Pinpoint the cell where the given text exists, returning its (X, Y) midpoint coordinate. 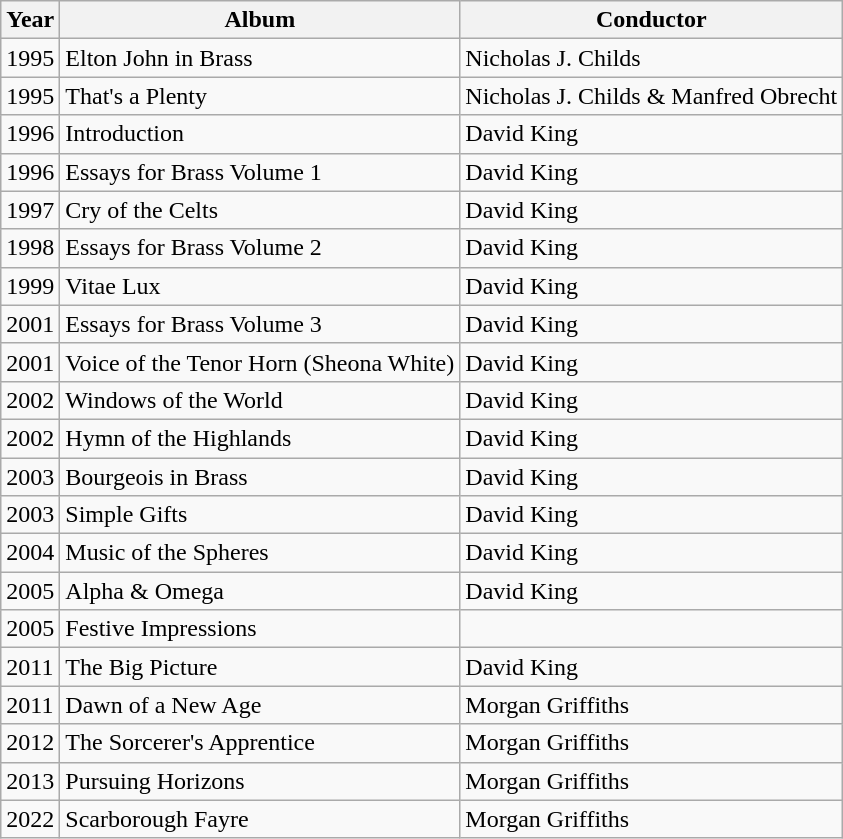
Bourgeois in Brass (260, 477)
Music of the Spheres (260, 553)
Essays for Brass Volume 1 (260, 172)
1998 (30, 248)
Year (30, 20)
The Sorcerer's Apprentice (260, 743)
2022 (30, 819)
Nicholas J. Childs (652, 58)
The Big Picture (260, 667)
Nicholas J. Childs & Manfred Obrecht (652, 96)
Elton John in Brass (260, 58)
Festive Impressions (260, 629)
Essays for Brass Volume 3 (260, 324)
Hymn of the Highlands (260, 438)
Scarborough Fayre (260, 819)
2013 (30, 781)
2012 (30, 743)
Simple Gifts (260, 515)
Voice of the Tenor Horn (Sheona White) (260, 362)
Conductor (652, 20)
Introduction (260, 134)
Windows of the World (260, 400)
That's a Plenty (260, 96)
Album (260, 20)
Vitae Lux (260, 286)
Cry of the Celts (260, 210)
Alpha & Omega (260, 591)
2004 (30, 553)
Dawn of a New Age (260, 705)
1997 (30, 210)
Pursuing Horizons (260, 781)
1999 (30, 286)
Essays for Brass Volume 2 (260, 248)
